Pinpoint the cell where the given text exists, returning its [X, Y] midpoint coordinate. 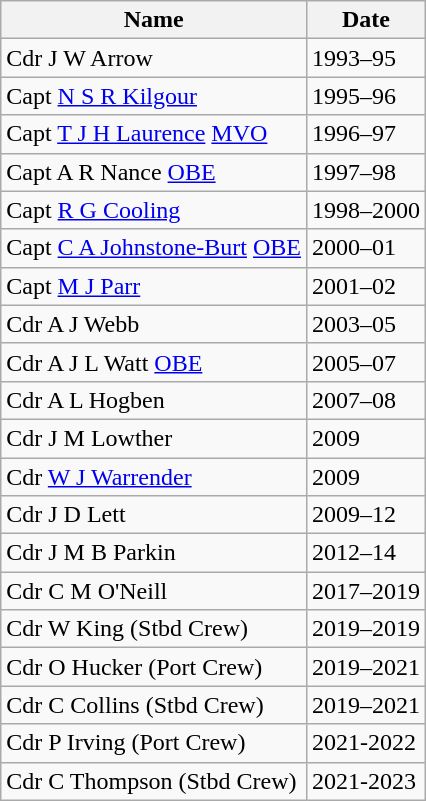
Cdr A J L Watt OBE [154, 362]
Cdr J D Lett [154, 515]
2019–2019 [366, 629]
Cdr O Hucker (Port Crew) [154, 667]
Capt A R Nance OBE [154, 172]
2017–2019 [366, 591]
2001–02 [366, 286]
Date [366, 20]
Cdr J M B Parkin [154, 553]
2021-2022 [366, 743]
2007–08 [366, 400]
1998–2000 [366, 210]
1997–98 [366, 172]
1996–97 [366, 134]
Cdr W King (Stbd Crew) [154, 629]
1995–96 [366, 96]
2000–01 [366, 248]
2021-2023 [366, 781]
Cdr P Irving (Port Crew) [154, 743]
1993–95 [366, 58]
Capt N S R Kilgour [154, 96]
2003–05 [366, 324]
Capt R G Cooling [154, 210]
2009–12 [366, 515]
Cdr J M Lowther [154, 438]
Name [154, 20]
Cdr C Collins (Stbd Crew) [154, 705]
Cdr A L Hogben [154, 400]
Cdr W J Warrender [154, 477]
2005–07 [366, 362]
Cdr A J Webb [154, 324]
Capt M J Parr [154, 286]
Capt C A Johnstone-Burt OBE [154, 248]
Cdr J W Arrow [154, 58]
Capt T J H Laurence MVO [154, 134]
Cdr C Thompson (Stbd Crew) [154, 781]
2012–14 [366, 553]
Cdr C M O'Neill [154, 591]
